From the cell containing the given text, extract its center point as [x, y] coordinate. 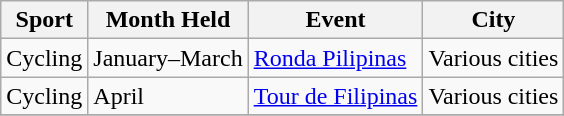
Event [336, 20]
Tour de Filipinas [336, 96]
Month Held [168, 20]
City [494, 20]
January–March [168, 58]
April [168, 96]
Sport [44, 20]
Ronda Pilipinas [336, 58]
